Pinpoint the cell where the given text exists, returning its [x, y] midpoint coordinate. 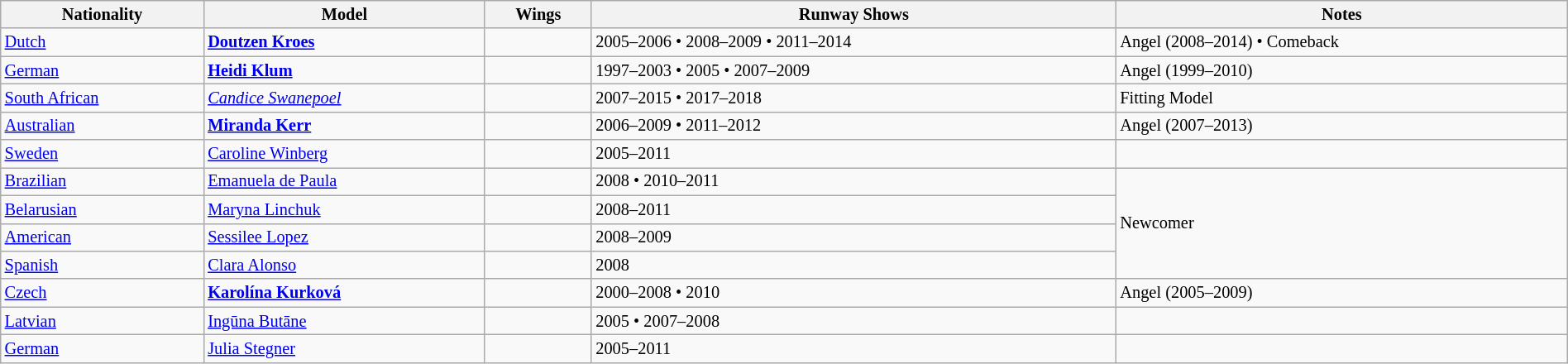
2008–2011 [853, 209]
American [103, 237]
Emanuela de Paula [344, 181]
Angel (1999–2010) [1341, 70]
1997–2003 • 2005 • 2007–2009 [853, 70]
Dutch [103, 42]
Caroline Winberg [344, 154]
Maryna Linchuk [344, 209]
2008 [853, 265]
Angel (2007–2013) [1341, 126]
Candice Swanepoel [344, 98]
Newcomer [1341, 223]
Czech [103, 293]
Latvian [103, 321]
Clara Alonso [344, 265]
Wings [538, 14]
Angel (2005–2009) [1341, 293]
Runway Shows [853, 14]
Australian [103, 126]
Doutzen Kroes [344, 42]
Sweden [103, 154]
Heidi Klum [344, 70]
Spanish [103, 265]
Sessilee Lopez [344, 237]
2008–2009 [853, 237]
2008 • 2010–2011 [853, 181]
Karolína Kurková [344, 293]
2005–2006 • 2008–2009 • 2011–2014 [853, 42]
2006–2009 • 2011–2012 [853, 126]
South African [103, 98]
Miranda Kerr [344, 126]
Notes [1341, 14]
Belarusian [103, 209]
Ingūna Butāne [344, 321]
Angel (2008–2014) • Comeback [1341, 42]
2007–2015 • 2017–2018 [853, 98]
Nationality [103, 14]
Brazilian [103, 181]
Model [344, 14]
2000–2008 • 2010 [853, 293]
Julia Stegner [344, 348]
2005 • 2007–2008 [853, 321]
Fitting Model [1341, 98]
